Detect which cell encompasses the target text, then output its [X, Y] center coordinate. 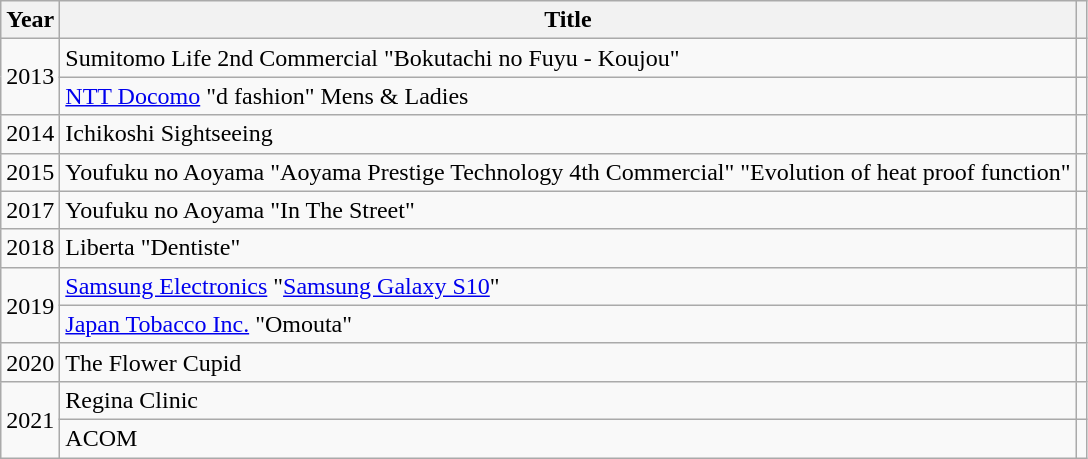
Regina Clinic [568, 400]
Sumitomo Life 2nd Commercial "Bokutachi no Fuyu - Koujou" [568, 58]
Liberta "Dentiste" [568, 248]
2021 [30, 419]
2019 [30, 305]
2020 [30, 362]
Youfuku no Aoyama "Aoyama Prestige Technology 4th Commercial" "Evolution of heat proof function" [568, 172]
Ichikoshi Sightseeing [568, 134]
Japan Tobacco Inc. "Omouta" [568, 324]
Youfuku no Aoyama "In The Street" [568, 210]
2015 [30, 172]
NTT Docomo "d fashion" Mens & Ladies [568, 96]
The Flower Cupid [568, 362]
Samsung Electronics "Samsung Galaxy S10" [568, 286]
Title [568, 20]
2018 [30, 248]
Year [30, 20]
ACOM [568, 438]
2017 [30, 210]
2014 [30, 134]
2013 [30, 77]
